Determine the [x, y] coordinate at the center of the cell enclosing the given text.  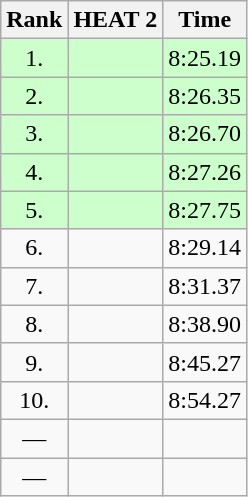
9. [34, 362]
6. [34, 248]
HEAT 2 [116, 20]
3. [34, 134]
5. [34, 210]
8:26.35 [205, 96]
8. [34, 324]
8:27.26 [205, 172]
8:45.27 [205, 362]
Time [205, 20]
8:54.27 [205, 400]
8:26.70 [205, 134]
Rank [34, 20]
1. [34, 58]
8:27.75 [205, 210]
8:25.19 [205, 58]
7. [34, 286]
10. [34, 400]
2. [34, 96]
4. [34, 172]
8:31.37 [205, 286]
8:29.14 [205, 248]
8:38.90 [205, 324]
